Find where the given text appears and provide that cell's center as (x, y) coordinate. 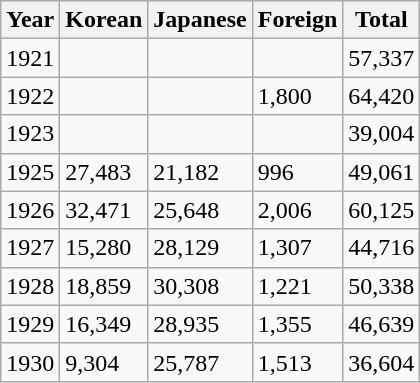
1925 (30, 172)
1,307 (298, 248)
Foreign (298, 20)
1929 (30, 324)
Korean (104, 20)
1922 (30, 96)
28,935 (200, 324)
28,129 (200, 248)
2,006 (298, 210)
25,648 (200, 210)
60,125 (382, 210)
39,004 (382, 134)
49,061 (382, 172)
15,280 (104, 248)
996 (298, 172)
1,800 (298, 96)
1927 (30, 248)
57,337 (382, 58)
64,420 (382, 96)
21,182 (200, 172)
1,221 (298, 286)
1,355 (298, 324)
1926 (30, 210)
9,304 (104, 362)
36,604 (382, 362)
46,639 (382, 324)
27,483 (104, 172)
32,471 (104, 210)
1928 (30, 286)
30,308 (200, 286)
1921 (30, 58)
Year (30, 20)
1930 (30, 362)
1923 (30, 134)
1,513 (298, 362)
Total (382, 20)
25,787 (200, 362)
Japanese (200, 20)
18,859 (104, 286)
16,349 (104, 324)
50,338 (382, 286)
44,716 (382, 248)
